Find where the given text appears and provide that cell's center as [x, y] coordinate. 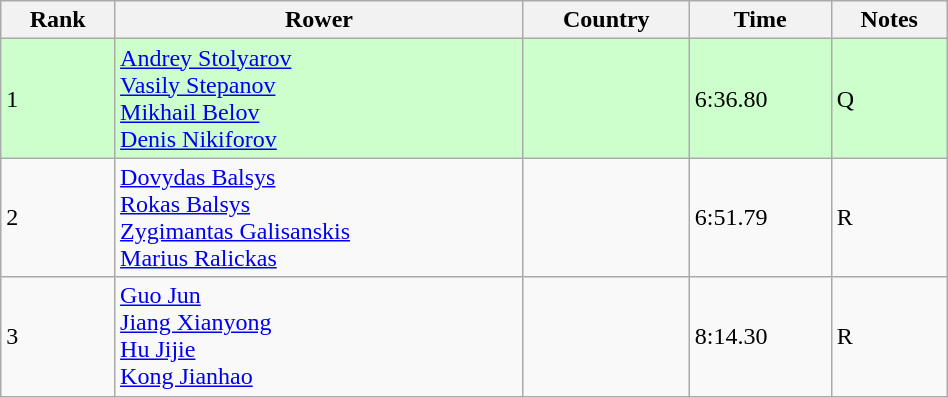
Andrey StolyarovVasily StepanovMikhail BelovDenis Nikiforov [320, 98]
1 [58, 98]
6:51.79 [760, 218]
Rower [320, 20]
Dovydas BalsysRokas BalsysZygimantas GalisanskisMarius Ralickas [320, 218]
8:14.30 [760, 336]
3 [58, 336]
2 [58, 218]
Rank [58, 20]
Time [760, 20]
Country [606, 20]
Notes [889, 20]
Guo JunJiang XianyongHu JijieKong Jianhao [320, 336]
Q [889, 98]
6:36.80 [760, 98]
